Identify which cell holds the provided text, then report its [x, y] central coordinate. 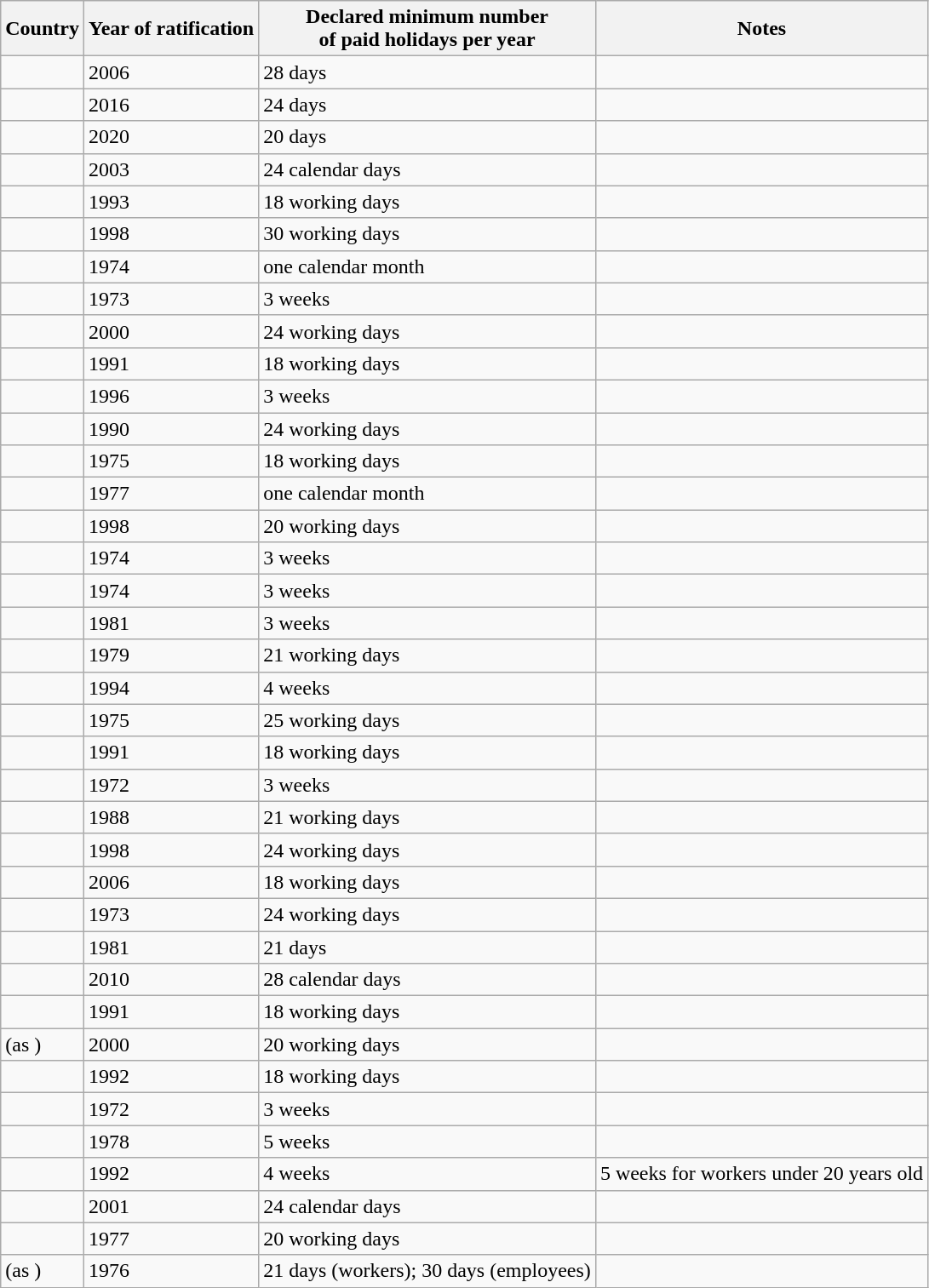
5 weeks for workers under 20 years old [761, 1174]
20 days [427, 137]
1979 [170, 655]
1990 [170, 428]
1994 [170, 688]
1993 [170, 202]
2001 [170, 1206]
28 days [427, 72]
Notes [761, 29]
25 working days [427, 720]
1988 [170, 817]
1976 [170, 1271]
2020 [170, 137]
28 calendar days [427, 980]
Country [43, 29]
Declared minimum numberof paid holidays per year [427, 29]
2003 [170, 169]
21 days (workers); 30 days (employees) [427, 1271]
Year of ratification [170, 29]
21 days [427, 947]
5 weeks [427, 1142]
1996 [170, 396]
2010 [170, 980]
2016 [170, 105]
30 working days [427, 234]
24 days [427, 105]
1978 [170, 1142]
